Provide the [x, y] coordinate of the cell's center where the given text is located.  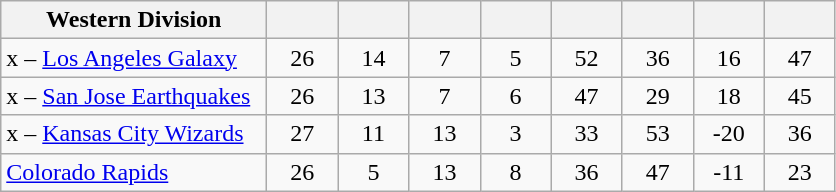
33 [586, 134]
8 [516, 172]
3 [516, 134]
29 [658, 96]
52 [586, 58]
6 [516, 96]
16 [728, 58]
-11 [728, 172]
11 [374, 134]
27 [302, 134]
23 [800, 172]
x – Los Angeles Galaxy [134, 58]
18 [728, 96]
Western Division [134, 20]
-20 [728, 134]
x – Kansas City Wizards [134, 134]
53 [658, 134]
x – San Jose Earthquakes [134, 96]
14 [374, 58]
45 [800, 96]
Colorado Rapids [134, 172]
